Return (X, Y) of the center of cell containing provided text 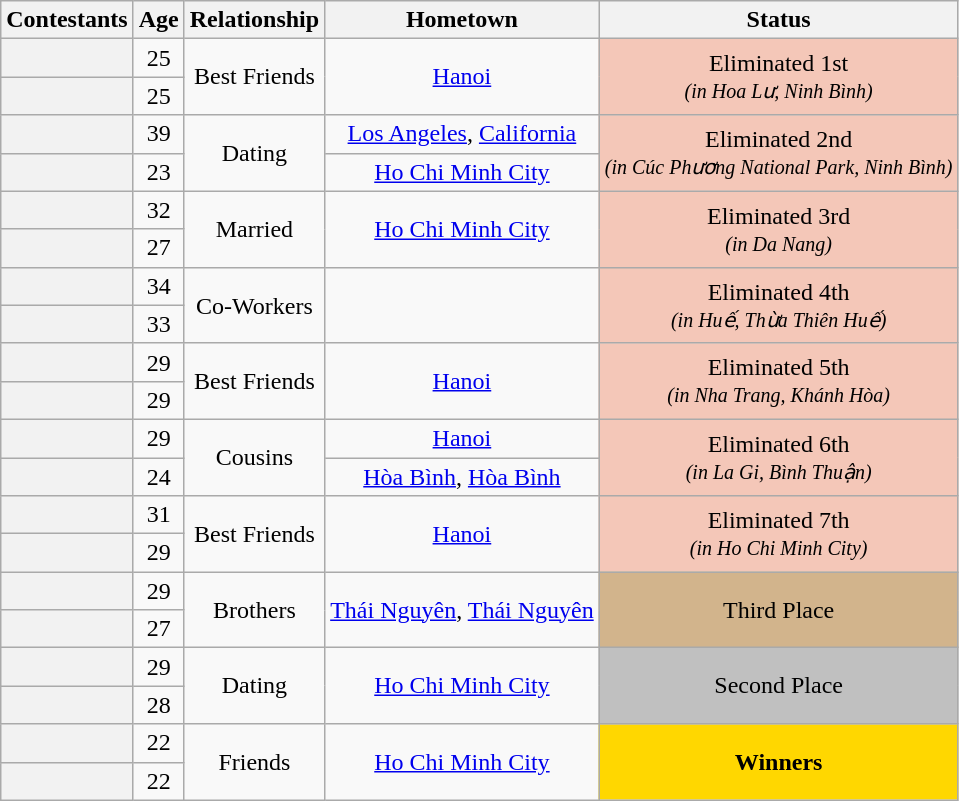
Co-Workers (254, 305)
Friends (254, 762)
Eliminated 7th(in Ho Chi Minh City) (778, 534)
Age (158, 20)
Second Place (778, 686)
Brothers (254, 610)
Los Angeles, California (462, 134)
Third Place (778, 610)
Relationship (254, 20)
Winners (778, 762)
28 (158, 705)
Eliminated 1st(in Hoa Lư, Ninh Bình) (778, 77)
Eliminated 2nd(in Cúc Phương National Park, Ninh Bình) (778, 153)
Thái Nguyên, Thái Nguyên (462, 610)
39 (158, 134)
Eliminated 3rd(in Da Nang) (778, 229)
Cousins (254, 457)
Eliminated 5th(in Nha Trang, Khánh Hòa) (778, 381)
31 (158, 515)
34 (158, 286)
23 (158, 172)
Status (778, 20)
33 (158, 324)
Eliminated 6th(in La Gi, Bình Thuận) (778, 457)
Contestants (67, 20)
Hòa Bình, Hòa Bình (462, 477)
Hometown (462, 20)
24 (158, 477)
Eliminated 4th(in Huế, Thừa Thiên Huế) (778, 305)
Married (254, 229)
32 (158, 210)
